From the cell containing the given text, extract its center point as (x, y) coordinate. 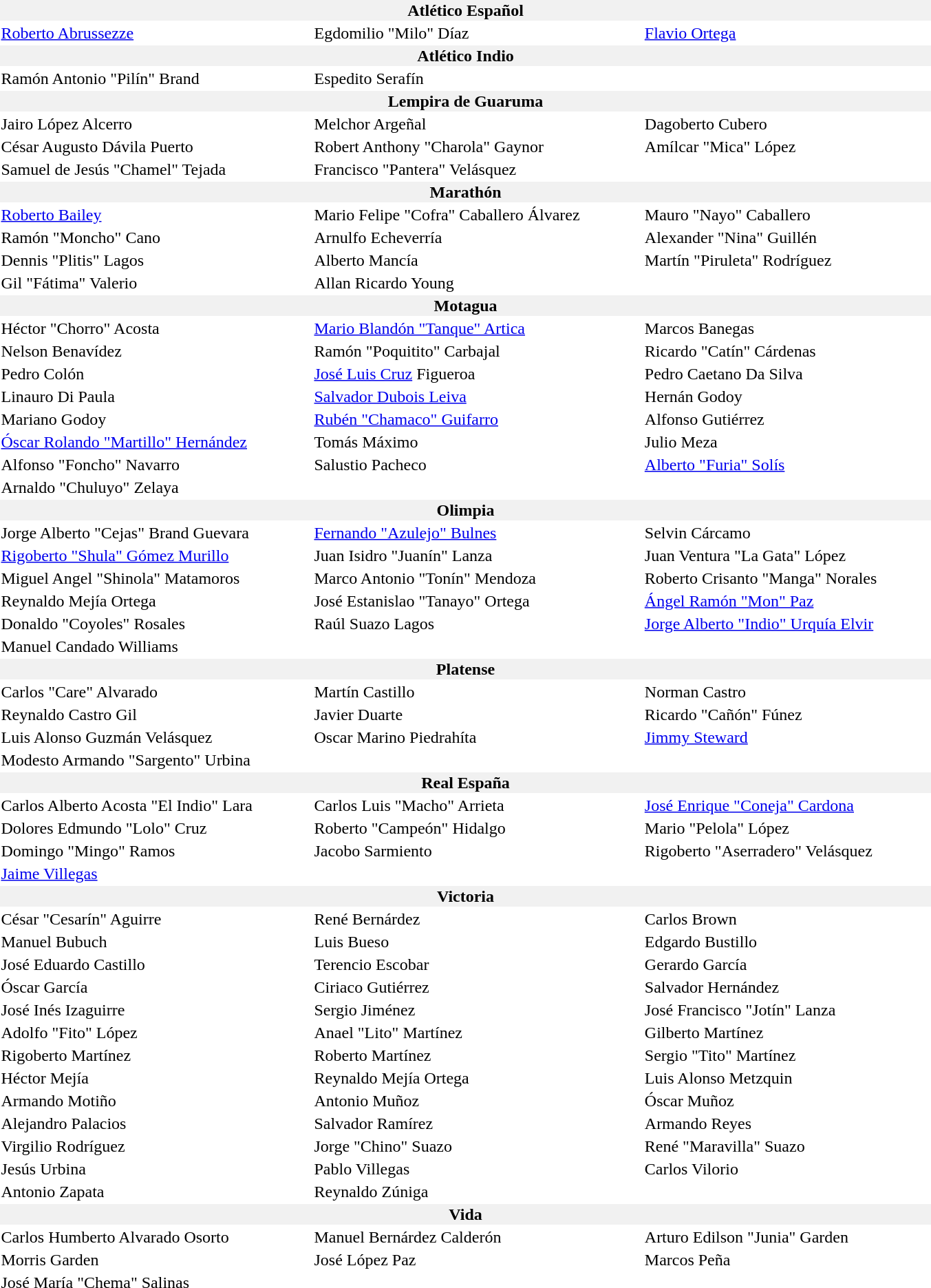
Victoria (465, 896)
René "Maravilla" Suazo (787, 1146)
Antonio Muñoz (478, 1101)
Marcos Peña (787, 1260)
Alexander "Nina" Guillén (787, 237)
Ricardo "Catín" Cárdenas (787, 351)
Jairo López Alcerro (156, 124)
Oscar Marino Piedrahíta (478, 737)
Rigoberto Martínez (156, 1055)
Juan Ventura "La Gata" López (787, 556)
Roberto Bailey (156, 215)
Rigoberto "Aserradero" Velásquez (787, 851)
Luis Alonso Metzquin (787, 1078)
Rigoberto "Shula" Gómez Murillo (156, 556)
Vida (465, 1214)
Armando Motiño (156, 1101)
Pablo Villegas (478, 1169)
Norman Castro (787, 692)
Luis Alonso Guzmán Velásquez (156, 737)
Jorge "Chino" Suazo (478, 1146)
Motagua (465, 306)
José Inés Izaguirre (156, 1010)
Flavio Ortega (787, 33)
Alfonso Gutiérrez (787, 419)
Antonio Zapata (156, 1192)
Óscar García (156, 987)
Samuel de Jesús "Chamel" Tejada (156, 169)
Ricardo "Cañón" Fúnez (787, 715)
Domingo "Mingo" Ramos (156, 851)
Arnulfo Echeverría (478, 237)
Dennis "Plitis" Lagos (156, 260)
Reynaldo Zúniga (478, 1192)
René Bernárdez (478, 919)
Mauro "Nayo" Caballero (787, 215)
Pedro Caetano Da Silva (787, 374)
Terencio Escobar (478, 964)
Francisco "Pantera" Velásquez (478, 169)
Mario Felipe "Cofra" Caballero Álvarez (478, 215)
Alberto "Furia" Solís (787, 465)
Manuel Candado Williams (156, 646)
Adolfo "Fito" López (156, 1033)
Modesto Armando "Sargento" Urbina (156, 760)
Hernán Godoy (787, 397)
Robert Anthony "Charola" Gaynor (478, 147)
Carlos Vilorio (787, 1169)
Javier Duarte (478, 715)
Platense (465, 669)
Carlos "Care" Alvarado (156, 692)
Carlos Humberto Alvarado Osorto (156, 1237)
Ramón "Moncho" Cano (156, 237)
Carlos Luis "Macho" Arrieta (478, 805)
Arnaldo "Chuluyo" Zelaya (156, 487)
Marcos Banegas (787, 328)
José Eduardo Castillo (156, 964)
Raúl Suazo Lagos (478, 624)
Roberto Crisanto "Manga" Norales (787, 578)
José Luis Cruz Figueroa (478, 374)
Roberto "Campeón" Hidalgo (478, 828)
Martín "Piruleta" Rodríguez (787, 260)
Gil "Fátima" Valerio (156, 283)
Luis Bueso (478, 942)
José López Paz (478, 1260)
Salvador Ramírez (478, 1123)
Ramón "Poquitito" Carbajal (478, 351)
Amílcar "Mica" López (787, 147)
Linauro Di Paula (156, 397)
Egdomilio "Milo" Díaz (478, 33)
Héctor Mejía (156, 1078)
Roberto Martínez (478, 1055)
Virgilio Rodríguez (156, 1146)
Edgardo Bustillo (787, 942)
Óscar Muñoz (787, 1101)
Melchor Argeñal (478, 124)
Jacobo Sarmiento (478, 851)
Jimmy Steward (787, 737)
Arturo Edilson "Junia" Garden (787, 1237)
Sergio Jiménez (478, 1010)
Jorge Alberto "Cejas" Brand Guevara (156, 533)
Julio Meza (787, 442)
Armando Reyes (787, 1123)
Gerardo García (787, 964)
Alberto Mancía (478, 260)
Roberto Abrussezze (156, 33)
Salvador Dubois Leiva (478, 397)
Héctor "Chorro" Acosta (156, 328)
Mariano Godoy (156, 419)
Jesús Urbina (156, 1169)
Rubén "Chamaco" Guifarro (478, 419)
Miguel Angel "Shinola" Matamoros (156, 578)
Alejandro Palacios (156, 1123)
Olimpia (465, 510)
Lempira de Guaruma (465, 101)
Donaldo "Coyoles" Rosales (156, 624)
Pedro Colón (156, 374)
Juan Isidro "Juanín" Lanza (478, 556)
Jaime Villegas (156, 874)
Selvin Cárcamo (787, 533)
José Francisco "Jotín" Lanza (787, 1010)
José Estanislao "Tanayo" Ortega (478, 601)
Dolores Edmundo "Lolo" Cruz (156, 828)
Allan Ricardo Young (478, 283)
Morris Garden (156, 1260)
Marathón (465, 192)
César Augusto Dávila Puerto (156, 147)
Sergio "Tito" Martínez (787, 1055)
Fernando "Azulejo" Bulnes (478, 533)
Anael "Lito" Martínez (478, 1033)
Ciriaco Gutiérrez (478, 987)
Mario Blandón "Tanque" Artica (478, 328)
Reynaldo Castro Gil (156, 715)
José Enrique "Coneja" Cardona (787, 805)
Salustio Pacheco (478, 465)
Mario "Pelola" López (787, 828)
Tomás Máximo (478, 442)
Atlético Indio (465, 56)
Espedito Serafín (478, 78)
Martín Castillo (478, 692)
Jorge Alberto "Indio" Urquía Elvir (787, 624)
Marco Antonio "Tonín" Mendoza (478, 578)
Carlos Alberto Acosta "El Indio" Lara (156, 805)
Ramón Antonio "Pilín" Brand (156, 78)
Manuel Bubuch (156, 942)
Gilberto Martínez (787, 1033)
Atlético Español (465, 10)
Carlos Brown (787, 919)
Salvador Hernández (787, 987)
Dagoberto Cubero (787, 124)
Óscar Rolando "Martillo" Hernández (156, 442)
César "Cesarín" Aguirre (156, 919)
Alfonso "Foncho" Navarro (156, 465)
Nelson Benavídez (156, 351)
Ángel Ramón "Mon" Paz (787, 601)
Real España (465, 783)
Manuel Bernárdez Calderón (478, 1237)
